Provide the (X, Y) coordinate of the cell's center where the given text is located.  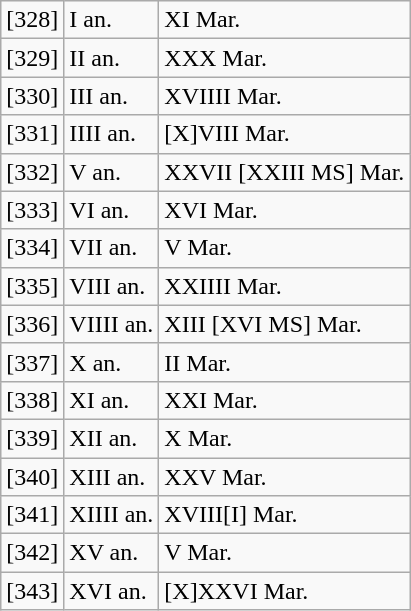
[340] (32, 477)
IIII an. (112, 134)
[331] (32, 134)
VII an. (112, 248)
[342] (32, 553)
XIII [XVI MS] Mar. (284, 324)
VI an. (112, 210)
[337] (32, 362)
[330] (32, 96)
XXV Mar. (284, 477)
XIIII an. (112, 515)
[335] (32, 286)
XXVII [XXIII MS] Mar. (284, 172)
II Mar. (284, 362)
X Mar. (284, 438)
VIII an. (112, 286)
[334] (32, 248)
XI an. (112, 400)
[329] (32, 58)
[339] (32, 438)
XVIIII Mar. (284, 96)
[X]XXVI Mar. (284, 591)
[341] (32, 515)
[X]VIII Mar. (284, 134)
II an. (112, 58)
[328] (32, 20)
XII an. (112, 438)
VIIII an. (112, 324)
XI Mar. (284, 20)
XXX Mar. (284, 58)
[333] (32, 210)
[332] (32, 172)
V an. (112, 172)
XVI an. (112, 591)
I an. (112, 20)
XIII an. (112, 477)
[338] (32, 400)
[343] (32, 591)
XVIII[I] Mar. (284, 515)
XV an. (112, 553)
XVI Mar. (284, 210)
X an. (112, 362)
III an. (112, 96)
[336] (32, 324)
XXI Mar. (284, 400)
XXIIII Mar. (284, 286)
